Locate the cell with the specified text and output its [X, Y] center coordinate. 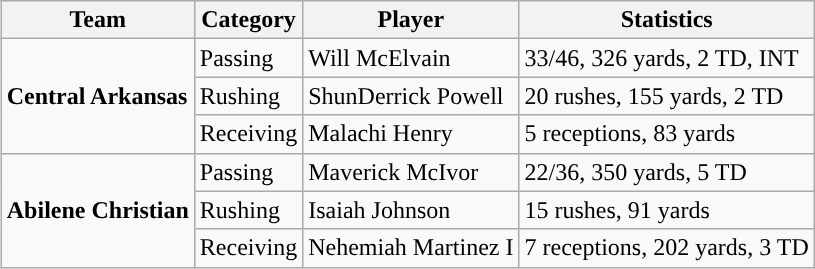
Abilene Christian [98, 210]
Statistics [666, 20]
Will McElvain [411, 58]
Player [411, 20]
Category [248, 20]
Nehemiah Martinez I [411, 248]
Malachi Henry [411, 134]
22/36, 350 yards, 5 TD [666, 172]
Central Arkansas [98, 96]
33/46, 326 yards, 2 TD, INT [666, 58]
7 receptions, 202 yards, 3 TD [666, 248]
Maverick McIvor [411, 172]
Isaiah Johnson [411, 210]
Team [98, 20]
20 rushes, 155 yards, 2 TD [666, 96]
15 rushes, 91 yards [666, 210]
ShunDerrick Powell [411, 96]
5 receptions, 83 yards [666, 134]
